Find where the given text appears and provide that cell's center as [x, y] coordinate. 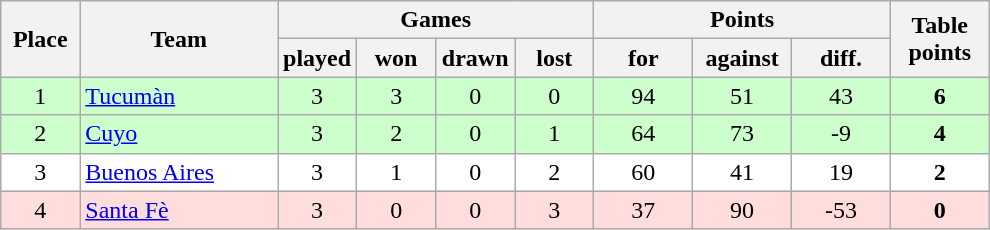
Buenos Aires [179, 172]
19 [842, 172]
51 [742, 96]
6 [940, 96]
73 [742, 134]
Tablepoints [940, 39]
lost [554, 58]
41 [742, 172]
drawn [476, 58]
64 [644, 134]
90 [742, 210]
Tucumàn [179, 96]
played [318, 58]
for [644, 58]
Games [436, 20]
37 [644, 210]
won [396, 58]
60 [644, 172]
Place [40, 39]
Team [179, 39]
94 [644, 96]
43 [842, 96]
Santa Fè [179, 210]
Cuyo [179, 134]
Points [742, 20]
against [742, 58]
-53 [842, 210]
diff. [842, 58]
-9 [842, 134]
